Locate the cell with the specified text and output its (x, y) center coordinate. 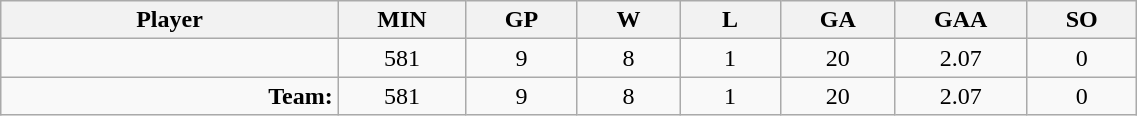
Player (170, 20)
MIN (402, 20)
GAA (961, 20)
SO (1081, 20)
GA (838, 20)
W (628, 20)
L (730, 20)
GP (522, 20)
Team: (170, 96)
